Find where the given text appears and provide that cell's center as [x, y] coordinate. 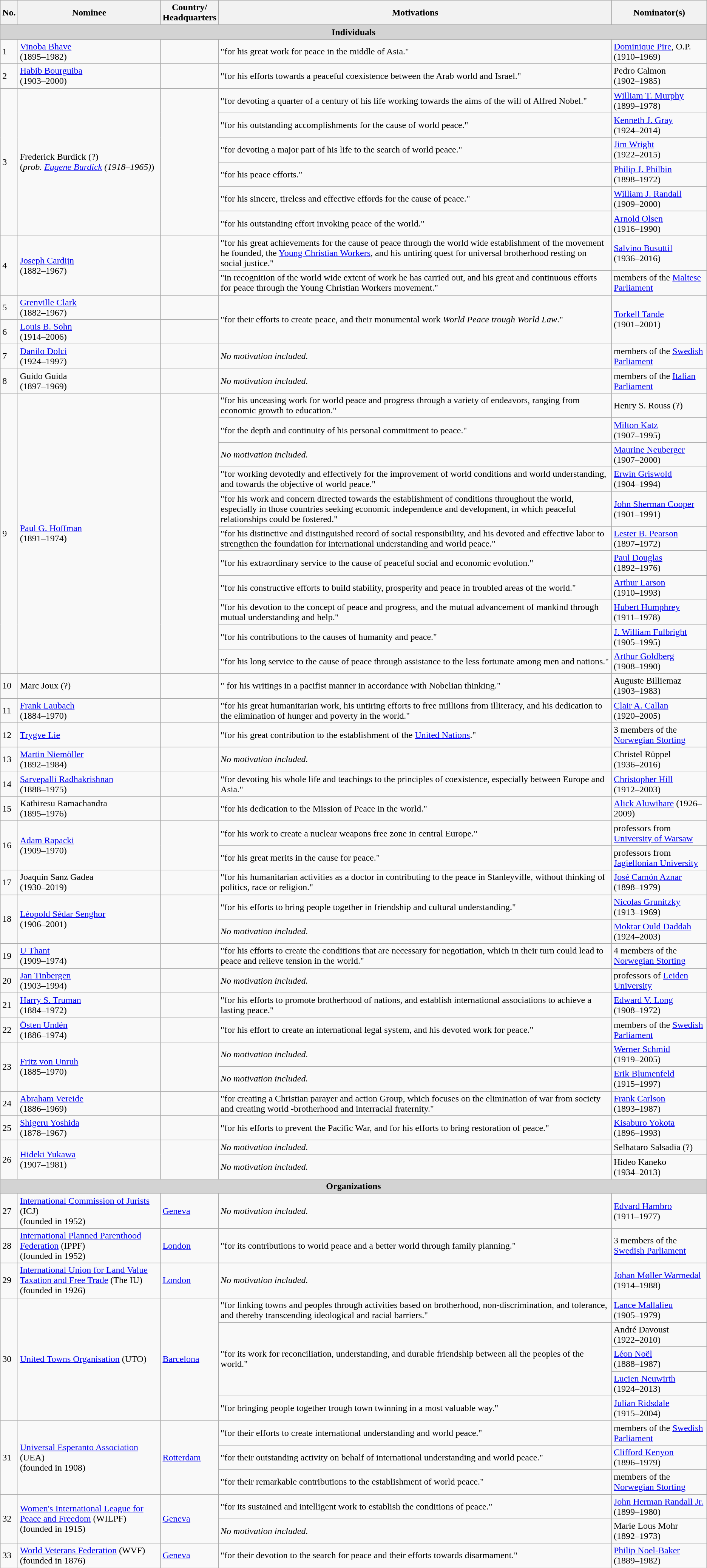
Erik Blumenfeld (1915–1997) [659, 1079]
Werner Schmid (1919–2005) [659, 1054]
Universal Esperanto Association (UEA) (founded in 1908) [89, 1457]
4 [9, 265]
Nicolas Grunitzky (1913–1969) [659, 907]
25 [9, 1128]
Lance Mallalieu (1905–1979) [659, 1310]
Sarvepalli Radhakrishnan (1888–1975) [89, 784]
Danilo Dolci (1924–1997) [89, 356]
Léopold Sédar Senghor (1906–2001) [89, 919]
Lucien Neuwirth (1924–2013) [659, 1384]
Frederick Burdick (?)(prob. Eugene Burdick (1918–1965)) [89, 162]
3 members of the Swedish Parliament [659, 1246]
Kenneth J. Gray (1924–2014) [659, 125]
William J. Randall (1909–2000) [659, 199]
Joseph Cardijn (1882–1967) [89, 265]
18 [9, 919]
14 [9, 784]
"for his devotion to the concept of peace and progress, and the mutual advancement of mankind through mutual understanding and help." [415, 612]
1 [9, 51]
26 [9, 1160]
33 [9, 1556]
Erwin Griswold (1904–1994) [659, 479]
Hubert Humphrey (1911–1978) [659, 612]
"for his outstanding accomplishments for the cause of world peace." [415, 125]
29 [9, 1280]
William T. Murphy (1899–1978) [659, 100]
Dominique Pire, O.P. (1910–1969) [659, 51]
Joaquín Sanz Gadea (1930–2019) [89, 883]
John Herman Randall Jr. (1899–1980) [659, 1506]
Christel Rüppel (1936–2016) [659, 759]
Hideo Kaneko (1934–2013) [659, 1167]
"for his efforts to promote brotherhood of nations, and establish international associations to achieve a lasting peace." [415, 1005]
Selhataro Salsadia (?) [659, 1148]
José Camón Aznar (1898–1979) [659, 883]
Johan Møller Warmedal (1914–1988) [659, 1280]
members of the Italian Parliament [659, 381]
Julian Ridsdale (1915–2004) [659, 1408]
International Planned Parenthood Federation (IPPF)(founded in 1952) [89, 1246]
3 members of the Norwegian Storting [659, 735]
Edvard Hambro (1911–1977) [659, 1211]
professors from Jagiellonian University [659, 858]
27 [9, 1211]
32 [9, 1519]
"for his great work for peace in the middle of Asia." [415, 51]
"for his great merits in the cause for peace." [415, 858]
"for his effort to create an international legal system, and his devoted work for peace." [415, 1030]
4 members of the Norwegian Storting [659, 956]
Marie Lous Mohr (1892–1973) [659, 1531]
Abraham Vereide (1886–1969) [89, 1103]
Christopher Hill (1912–2003) [659, 784]
21 [9, 1005]
"for his contributions to the causes of humanity and peace." [415, 636]
Hideki Yukawa (1907–1981) [89, 1160]
Women's International League for Peace and Freedom (WILPF) (founded in 1915) [89, 1519]
" for his writings in a pacifist manner in accordance with Nobelian thinking." [415, 685]
"for his extraordinary service to the cause of peaceful social and economic evolution." [415, 563]
United Towns Organisation (UTO) [89, 1359]
28 [9, 1246]
"for the depth and continuity of his personal commitment to peace." [415, 430]
6 [9, 332]
"for his efforts to prevent the Pacific War, and for his efforts to bring restoration of peace." [415, 1128]
13 [9, 759]
Martin Niemöller (1892–1984) [89, 759]
"for their efforts to create peace, and their monumental work World Peace trough World Law." [415, 320]
Motivations [415, 13]
"for his long service to the cause of peace through assistance to the less fortunate among men and nations." [415, 661]
11 [9, 710]
Jan Tinbergen (1903–1994) [89, 981]
"for his humanitarian activities as a doctor in contributing to the peace in Stanleyville, without thinking of politics, race or religion." [415, 883]
professors from University of Warsaw [659, 833]
"for his sincere, tireless and effective effords for the cause of peace." [415, 199]
Vinoba Bhave (1895–1982) [89, 51]
Organizations [353, 1186]
Pedro Calmon (1902–1985) [659, 76]
Guido Guida (1897–1969) [89, 381]
Paul G. Hoffman (1891–1974) [89, 534]
8 [9, 381]
"for his peace efforts." [415, 174]
20 [9, 981]
Alick Aluwihare (1926–2009) [659, 809]
7 [9, 356]
World Veterans Federation (WVF) (founded in 1876) [89, 1556]
Milton Katz (1907–1995) [659, 430]
"for his efforts towards a peaceful coexistence between the Arab world and Israel." [415, 76]
Adam Rapacki (1909–1970) [89, 846]
"for devoting a quarter of a century of his life working towards the aims of the will of Alfred Nobel." [415, 100]
24 [9, 1103]
U Thant (1909–1974) [89, 956]
Philip J. Philbin (1898–1972) [659, 174]
Marc Joux (?) [89, 685]
"for their outstanding activity on behalf of international understanding and world peace." [415, 1457]
10 [9, 685]
5 [9, 307]
Country/Headquarters [190, 13]
No. [9, 13]
members of the Norwegian Storting [659, 1482]
Kisaburo Yokota (1896–1993) [659, 1128]
Individuals [353, 32]
Shigeru Yoshida (1878–1967) [89, 1128]
"for working devotedly and effectively for the improvement of world conditions and world understanding, and towards the objective of world peace." [415, 479]
16 [9, 846]
"for its contributions to world peace and a better world through family planning." [415, 1246]
International Commission of Jurists (ICJ) (founded in 1952) [89, 1211]
Nominator(s) [659, 13]
"for his work to create a nuclear weapons free zone in central Europe." [415, 833]
J. William Fulbright (1905–1995) [659, 636]
22 [9, 1030]
Frank Carlson (1893–1987) [659, 1103]
Habib Bourguiba (1903–2000) [89, 76]
Grenville Clark (1882–1967) [89, 307]
30 [9, 1359]
Trygve Lie [89, 735]
"for their remarkable contributions to the establishment of world peace." [415, 1482]
"for their efforts to create international understanding and world peace." [415, 1433]
members of the Maltese Parliament [659, 282]
"for its work for reconciliation, understanding, and durable friendship between all the peoples of the world." [415, 1359]
Salvino Busuttil (1936–2016) [659, 253]
"for bringing people together trough town twinning in a most valuable way." [415, 1408]
19 [9, 956]
"for his dedication to the Mission of Peace in the world." [415, 809]
Frank Laubach (1884–1970) [89, 710]
Nominee [89, 13]
17 [9, 883]
John Sherman Cooper (1901–1991) [659, 509]
Jim Wright (1922–2015) [659, 149]
15 [9, 809]
Clifford Kenyon (1896–1979) [659, 1457]
International Union for Land Value Taxation and Free Trade (The IU)(founded in 1926) [89, 1280]
Arthur Larson (1910–1993) [659, 587]
Kathiresu Ramachandra (1895–1976) [89, 809]
Harry S. Truman (1884–1972) [89, 1005]
Lester B. Pearson (1897–1972) [659, 538]
Auguste Billiemaz (1903–1983) [659, 685]
"for his outstanding effort invoking peace of the world." [415, 223]
3 [9, 162]
"for its sustained and intelligent work to establish the conditions of peace." [415, 1506]
23 [9, 1066]
Östen Undén (1886–1974) [89, 1030]
"for their devotion to the search for peace and their efforts towards disarmament." [415, 1556]
Arnold Olsen (1916–1990) [659, 223]
Fritz von Unruh (1885–1970) [89, 1066]
Moktar Ould Daddah (1924–2003) [659, 932]
Barcelona [190, 1359]
"for his constructive efforts to build stability, prosperity and peace in troubled areas of the world." [415, 587]
"for devoting a major part of his life to the search of world peace." [415, 149]
"for his unceasing work for world peace and progress through a variety of endeavors, ranging from economic growth to education." [415, 405]
31 [9, 1457]
2 [9, 76]
Arthur Goldberg (1908–1990) [659, 661]
"for his efforts to bring people together in friendship and cultural understanding." [415, 907]
"for devoting his whole life and teachings to the principles of coexistence, especially between Europe and Asia." [415, 784]
Maurine Neuberger (1907–2000) [659, 454]
Edward V. Long (1908–1972) [659, 1005]
professors of Leiden University [659, 981]
André Davoust (1922–2010) [659, 1335]
12 [9, 735]
Philip Noel-Baker (1889–1982) [659, 1556]
Torkell Tande (1901–2001) [659, 320]
"for his great contribution to the establishment of the United Nations." [415, 735]
Paul Douglas (1892–1976) [659, 563]
Henry S. Rouss (?) [659, 405]
Léon Noël (1888–1987) [659, 1359]
Louis B. Sohn (1914–2006) [89, 332]
Clair A. Callan (1920–2005) [659, 710]
9 [9, 534]
Rotterdam [190, 1457]
